Return [X, Y] of the center of cell containing provided text 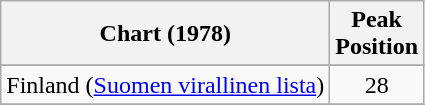
Finland (Suomen virallinen lista) [166, 85]
28 [377, 85]
Chart (1978) [166, 34]
PeakPosition [377, 34]
